Return the (x, y) coordinate for the center point of the cell that contains the specified text.  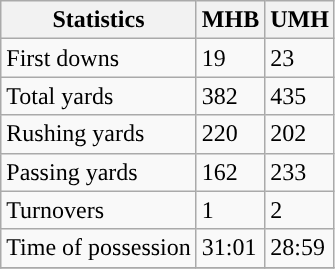
202 (300, 134)
28:59 (300, 248)
162 (230, 172)
19 (230, 58)
23 (300, 58)
31:01 (230, 248)
435 (300, 96)
Turnovers (99, 210)
MHB (230, 20)
Total yards (99, 96)
220 (230, 134)
2 (300, 210)
UMH (300, 20)
Rushing yards (99, 134)
Time of possession (99, 248)
1 (230, 210)
Statistics (99, 20)
First downs (99, 58)
382 (230, 96)
233 (300, 172)
Passing yards (99, 172)
